Extract the (X, Y) coordinate from the center of the cell holding the provided text.  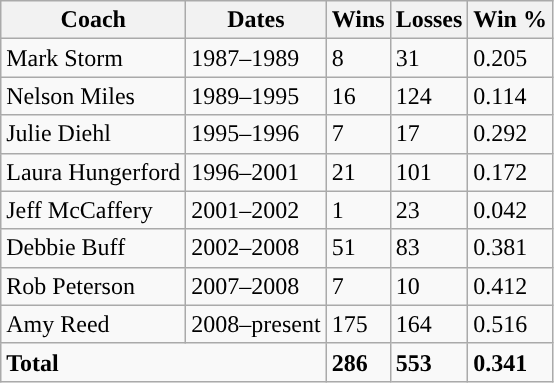
Losses (429, 20)
31 (429, 58)
0.172 (510, 172)
164 (429, 324)
175 (358, 324)
0.042 (510, 210)
23 (429, 210)
Julie Diehl (94, 134)
2008–present (256, 324)
21 (358, 172)
0.205 (510, 58)
0.114 (510, 96)
Wins (358, 20)
1995–1996 (256, 134)
2002–2008 (256, 248)
Dates (256, 20)
16 (358, 96)
51 (358, 248)
8 (358, 58)
Amy Reed (94, 324)
Total (164, 362)
Nelson Miles (94, 96)
Debbie Buff (94, 248)
1989–1995 (256, 96)
Coach (94, 20)
0.341 (510, 362)
10 (429, 286)
0.412 (510, 286)
Mark Storm (94, 58)
0.292 (510, 134)
Win % (510, 20)
Rob Peterson (94, 286)
2007–2008 (256, 286)
0.516 (510, 324)
Laura Hungerford (94, 172)
553 (429, 362)
1987–1989 (256, 58)
124 (429, 96)
Jeff McCaffery (94, 210)
286 (358, 362)
17 (429, 134)
1996–2001 (256, 172)
0.381 (510, 248)
83 (429, 248)
101 (429, 172)
2001–2002 (256, 210)
1 (358, 210)
